Pinpoint the cell where the given text exists, returning its [X, Y] midpoint coordinate. 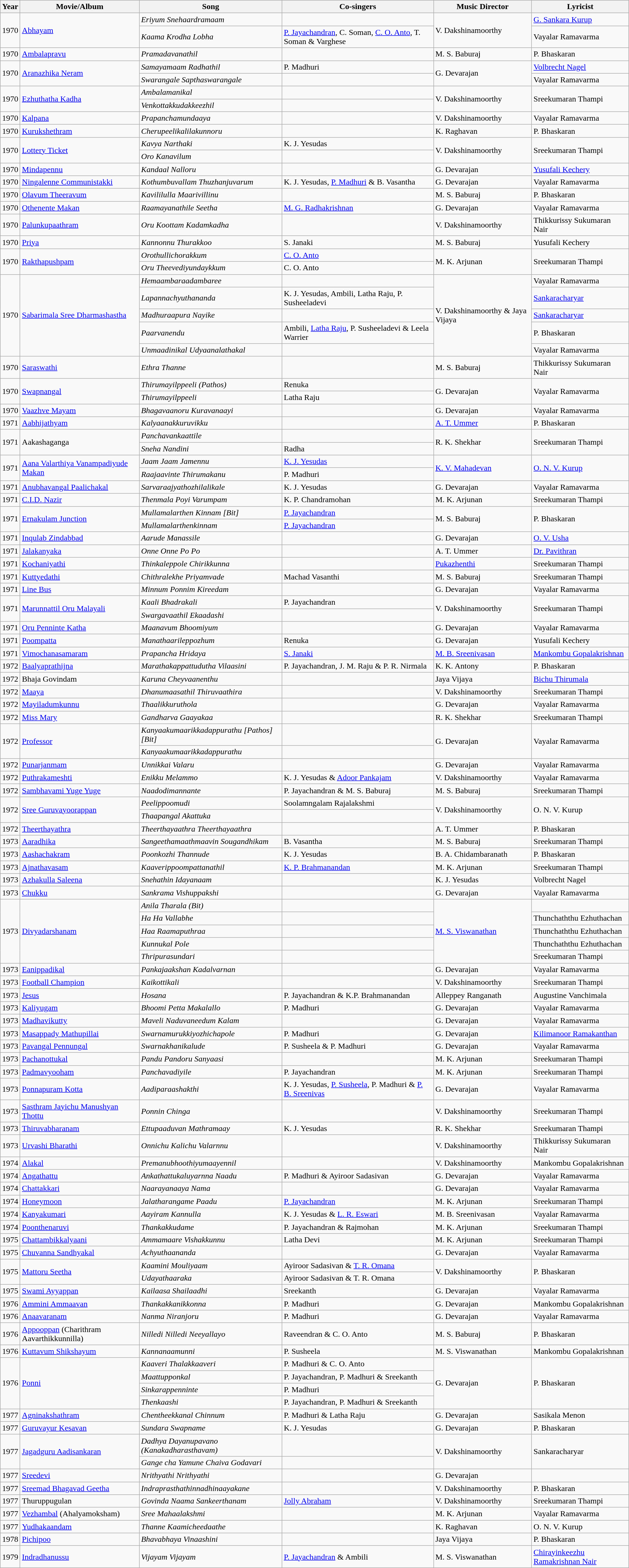
Ponnin Chinga [210, 1111]
Thaapangal Akattuka [210, 816]
Orothullichorakkum [210, 255]
Vijayam Vijayam [210, 1557]
Vezhambal (Ahalyamoksham) [80, 1514]
Swarnakhanikalude [210, 1046]
K. K. Antony [483, 666]
Lottery Ticket [80, 150]
Premanubhoothiyumaayennil [210, 1163]
Kaliyugam [80, 1008]
Swapnangal [80, 391]
Thankakkanikkonna [210, 1304]
Kalpana [80, 118]
Nanma Niranjoru [210, 1317]
Ponnapuram Kotta [80, 1089]
Co-singers [358, 7]
Sambhavami Yuge Yuge [80, 790]
Nilledi Nilledi Neeyallayo [210, 1334]
Angathattu [80, 1176]
Kuttavum Shikshayum [80, 1351]
Inqulab Zindabbad [80, 538]
K. P. Brahmanandan [358, 867]
Oru Koottam Kadamkadha [210, 225]
Othenente Makan [80, 208]
Sangeethamaathmaavin Sougandhikam [210, 842]
Kaikottikali [210, 982]
Chattambikkalyaani [80, 1240]
Kothumbuvallam Thuzhanjuvarum [210, 182]
K. J. Yesudas & L. R. Eswari [358, 1214]
Maveli Naduvaneedum Kalam [210, 1020]
Thankakkudame [210, 1227]
Udayathaaraka [210, 1278]
Aakashaganga [80, 442]
Kaaverippoompattanathil [210, 867]
Govinda Naama Sankeerthanam [210, 1501]
Sreekanth [358, 1291]
P. Madhuri & C. O. Anto [358, 1364]
Mindapennu [80, 169]
Madhavikutty [80, 1020]
P. Madhuri & Latha Raju [358, 1415]
Onne Onne Po Po [210, 551]
Year [10, 7]
Aaradhika [80, 842]
Kunnukal Pole [210, 944]
Mullamalarthenkinnam [210, 525]
Nrithyathi Nrithyathi [210, 1475]
Lapannachyuthananda [210, 298]
Minnum Ponnim Kireedam [210, 589]
Naadodimannante [210, 790]
Anaavaranam [80, 1317]
Ernakulam Junction [80, 519]
Sabarimala Sree Dharmashastha [80, 315]
1978 [10, 1539]
Sasthram Jayichu Manushyan Thottu [80, 1111]
Jaam Jaam Jamennu [210, 461]
Maaya [80, 692]
Ammamaare Vishakkunnu [210, 1240]
Kaamini Mouliyaam [210, 1265]
Raveendran & C. O. Anto [358, 1334]
Line Bus [80, 589]
Aana Valarthiya Vanampadiyude Makan [80, 468]
Masappady Mathupillai [80, 1034]
P. Madhuri & Ayiroor Sadasivan [358, 1176]
Dhanumaasathil Thiruvaathira [210, 692]
Football Champion [80, 982]
Aarude Manassile [210, 538]
Marathakappattudutha Vilaasini [210, 666]
Palunkupaathram [80, 225]
Mullamalarthen Kinnam [Bit] [210, 513]
Kaali Bhadrakali [210, 602]
P. Jayachandran, C. Soman, C. O. Anto, T. Soman & Varghese [358, 37]
Ambili, Latha Raju, P. Susheeladevi & Leela Warrier [358, 333]
Thirumayilppeeli (Pathos) [210, 385]
Urvashi Bharathi [80, 1145]
Pramadavanathil [210, 54]
Song [210, 7]
Gandharva Gaayakaa [210, 717]
Panchavankaattile [210, 436]
Alakal [80, 1163]
Haa Raamaputhraa [210, 931]
Aranazhika Neram [80, 73]
Kannanaamunni [210, 1351]
Anila Tharala (Bit) [210, 906]
Abhayam [80, 30]
Mattoru Seetha [80, 1272]
Sankrama Vishuppakshi [210, 893]
Kuttyedathi [80, 576]
Chentheekkanal Chinnum [210, 1415]
G. Sankara Kurup [580, 19]
Thanne Kaamicheedaathe [210, 1527]
Sreedevi [80, 1475]
P. Jayachandran & K.P. Brahmanandan [358, 995]
P. Susheela [358, 1351]
Kailaasa Shailaadhi [210, 1291]
Peelippoomudi [210, 803]
Eriyum Snehaardramaam [210, 19]
V. Dakshinamoorthy & Jaya Vijaya [483, 315]
Bhaja Govindam [80, 679]
Soolamngalam Rajalakshmi [358, 803]
C.I.D. Nazir [80, 500]
K. V. Mahadevan [483, 468]
Pandu Pandoru Sanyaasi [210, 1059]
Ha Ha Vallabhe [210, 918]
Vimochanasamaram [80, 653]
Kochaniyathi [80, 564]
Jagadguru Aadisankaran [80, 1451]
Kanyaakumaarikkadappurathu [210, 752]
Olavum Theeravum [80, 195]
Lyricist [580, 7]
Unmaadinikal Udyaanalathakal [210, 350]
Mayiladumkunnu [80, 705]
Sreemad Bhagavad Geetha [80, 1488]
Priya [80, 242]
Aadiparaashakthi [210, 1089]
Thiruvabharanam [80, 1128]
Bhavabhaya Vinaashini [210, 1539]
Machad Vasanthi [358, 576]
Jalatharangame Paadu [210, 1201]
Maattupponkal [210, 1377]
Theerthayathra [80, 829]
Oro Kanavilum [210, 156]
Sundara Swapname [210, 1428]
Chattakkari [80, 1189]
Aabhijathyam [80, 423]
Sarvaraajyathozhilalikale [210, 487]
Swami Ayyappan [80, 1291]
Honeymoon [80, 1201]
Anubhavangal Paalichakal [80, 487]
Kannonnu Thurakkoo [210, 242]
P. Jayachandran, J. M. Raju & P. R. Nirmala [358, 666]
P. Susheela & P. Madhuri [358, 1046]
Kanyaakumaarikkadappurathu [Pathos][Bit] [210, 735]
Jesus [80, 995]
Sree Mahaalakshmi [210, 1514]
Thirumayilppeeli [210, 397]
Jalakanyaka [80, 551]
Thinkaleppole Chirikkunna [210, 564]
Pachanottukal [80, 1059]
Theerthayaathra Theerthayaathra [210, 829]
Poompatta [80, 641]
Jolly Abraham [358, 1501]
Thuruppugulan [80, 1501]
K. J. Yesudas, Ambili, Latha Raju, P. Susheeladevi [358, 298]
1979 [10, 1557]
Hosana [210, 995]
Swarnamurukkiyozhichapole [210, 1034]
Prapancha Hridaya [210, 653]
Dr. Pavithran [580, 551]
Oru Penninte Katha [80, 628]
K. J. Yesudas, P. Susheela, P. Madhuri & P. B. Sreenivas [358, 1089]
Venkottakkudakkeezhil [210, 105]
Ponni [80, 1383]
Aashachakram [80, 854]
Latha Devi [358, 1240]
Bichu Thirumala [580, 679]
Appooppan (Charithram Aavarthikkunnilla) [80, 1334]
Kavililulla Maarivillinu [210, 195]
Bhoomi Petta Makalallo [210, 1008]
Gange cha Yamune Chaiva Godavari [210, 1462]
Rakthapushpam [80, 262]
Saraswathi [80, 367]
Padmavyooham [80, 1072]
Swarangale Sapthaswarangale [210, 80]
Baalyaprathijna [80, 666]
Kavya Narthaki [210, 144]
Latha Raju [358, 397]
B. A. Chidambaranath [483, 854]
B. Vasantha [358, 842]
Music Director [483, 7]
Cherupeelikalilakunnoru [210, 131]
Maanavum Bhoomiyum [210, 628]
Ajnathavasam [80, 867]
Ethra Thanne [210, 367]
Augustine Vanchimala [580, 995]
Onnichu Kalichu Valarnnu [210, 1145]
Aayiram Kannulla [210, 1214]
Miss Mary [80, 717]
Ammini Ammaavan [80, 1304]
Marunnattil Oru Malayali [80, 608]
Bhagavaanoru Kuravanaayi [210, 410]
Puthrakameshti [80, 777]
Yudhakaandam [80, 1527]
Prapanchamundaaya [210, 118]
Chirayinkeezhu Ramakrishnan Nair [580, 1557]
Ezhuthatha Kadha [80, 99]
Oru Theevediyundaykkum [210, 268]
Professor [80, 741]
P. Jayachandran & M. S. Baburaj [358, 790]
K. P. Chandramohan [358, 500]
Unnikkai Valaru [210, 765]
Pichipoo [80, 1539]
P. Jayachandran & Rajmohan [358, 1227]
Chukku [80, 893]
Ambalamanikal [210, 92]
Raajaavinte Thirumakanu [210, 474]
Samayamaam Radhathil [210, 67]
Guruvayur Kesavan [80, 1428]
Manathaarileppozhum [210, 641]
Ettupaaduvan Mathramaay [210, 1128]
Azhakulla Saleena [80, 880]
Chuvanna Sandhyakal [80, 1252]
Hemaambaraadambaree [210, 281]
Poonthenaruvi [80, 1227]
Raamayanathile Seetha [210, 208]
Pankajaakshan Kadalvarnan [210, 969]
Chithralekhe Priyamvade [210, 576]
Vaazhve Mayam [80, 410]
Kandaal Nalloru [210, 169]
Thenkaashi [210, 1402]
Dadhya Dayanupavano (Kanakadharasthavam) [210, 1445]
Madhuraapura Nayike [210, 315]
Sree Guruvayoorappan [80, 809]
Movie/Album [80, 7]
Karuna Cheyvaanenthu [210, 679]
Thaalikkuruthola [210, 705]
O. V. Usha [580, 538]
Enikku Melammo [210, 777]
Divyadarshanam [80, 931]
Agninakshathram [80, 1415]
Punarjanmam [80, 765]
Achyuthaananda [210, 1252]
P. Jayachandran & Ambili [358, 1557]
Ankathattukaluyarnna Naadu [210, 1176]
Kaama Krodha Lobha [210, 37]
Ambalapravu [80, 54]
Panchavadiyile [210, 1072]
M. G. Radhakrishnan [358, 208]
Alleppey Ranganath [483, 995]
Kaaveri Thalakkaaveri [210, 1364]
Kilimanoor Ramakanthan [580, 1034]
Pavangal Pennungal [80, 1046]
Thenmala Poyi Varumpam [210, 500]
Paarvanendu [210, 333]
Snehathin Idayanaam [210, 880]
K. J. Yesudas & Adoor Pankajam [358, 777]
Sneha Nandini [210, 449]
Sinkarappenninte [210, 1390]
K. J. Yesudas, P. Madhuri & B. Vasantha [358, 182]
Sasikala Menon [580, 1415]
Radha [358, 449]
Kurukshethram [80, 131]
Naarayanaaya Nama [210, 1189]
Thripurasundari [210, 957]
Swargavaathil Ekaadashi [210, 615]
Indradhanussu [80, 1557]
Eanippadikal [80, 969]
Kanyakumari [80, 1214]
Pukazhenthi [483, 564]
Indraprasthathinnadhinaayakane [210, 1488]
Poonkozhi Thannude [210, 854]
Kalyaanakkuruvikku [210, 423]
Ningalenne Communistakki [80, 182]
